Output the [X, Y] coordinate of the center of the cell containing the given text.  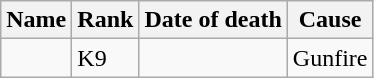
K9 [106, 58]
Gunfire [330, 58]
Rank [106, 20]
Date of death [213, 20]
Cause [330, 20]
Name [36, 20]
